Determine the [x, y] coordinate at the center of the cell enclosing the given text.  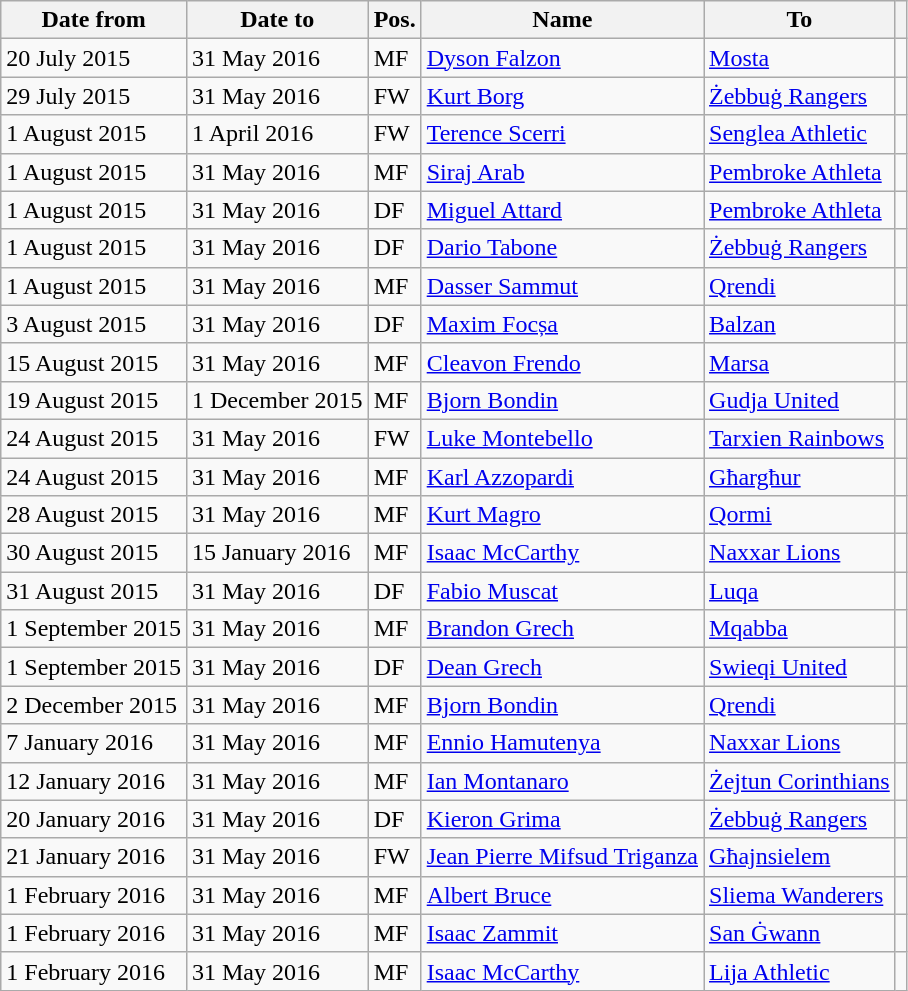
Date from [94, 20]
1 December 2015 [277, 400]
Dario Tabone [562, 248]
Senglea Athletic [800, 134]
Cleavon Frendo [562, 362]
19 August 2015 [94, 400]
To [800, 20]
2 December 2015 [94, 705]
Jean Pierre Mifsud Triganza [562, 857]
15 August 2015 [94, 362]
12 January 2016 [94, 781]
Ennio Hamutenya [562, 743]
Isaac Zammit [562, 933]
Miguel Attard [562, 210]
Lija Athletic [800, 971]
20 January 2016 [94, 819]
15 January 2016 [277, 553]
Qormi [800, 515]
7 January 2016 [94, 743]
Date to [277, 20]
Ian Montanaro [562, 781]
Kurt Magro [562, 515]
Marsa [800, 362]
30 August 2015 [94, 553]
Albert Bruce [562, 895]
21 January 2016 [94, 857]
Gudja United [800, 400]
Karl Azzopardi [562, 477]
Luke Montebello [562, 438]
Mqabba [800, 629]
Name [562, 20]
Għargħur [800, 477]
Tarxien Rainbows [800, 438]
Dasser Sammut [562, 286]
20 July 2015 [94, 58]
Fabio Muscat [562, 591]
Terence Scerri [562, 134]
Maxim Focșa [562, 324]
Żejtun Corinthians [800, 781]
Kieron Grima [562, 819]
Brandon Grech [562, 629]
Dyson Falzon [562, 58]
Dean Grech [562, 667]
San Ġwann [800, 933]
31 August 2015 [94, 591]
Siraj Arab [562, 172]
Mosta [800, 58]
Pos. [394, 20]
Għajnsielem [800, 857]
1 April 2016 [277, 134]
29 July 2015 [94, 96]
28 August 2015 [94, 515]
Kurt Borg [562, 96]
Balzan [800, 324]
Swieqi United [800, 667]
3 August 2015 [94, 324]
Luqa [800, 591]
Sliema Wanderers [800, 895]
